Return the [X, Y] coordinate for the center point of the cell that contains the specified text.  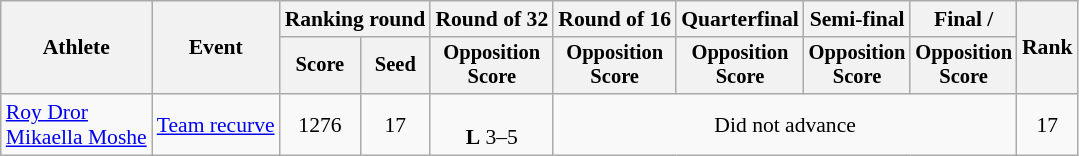
L 3–5 [492, 124]
Final / [964, 19]
Did not advance [785, 124]
Quarterfinal [740, 19]
Roy DrorMikaella Moshe [76, 124]
Score [320, 66]
Athlete [76, 48]
Semi-final [858, 19]
1276 [320, 124]
Team recurve [216, 124]
Round of 32 [492, 19]
Seed [395, 66]
Ranking round [356, 19]
Rank [1048, 48]
Event [216, 48]
Round of 16 [614, 19]
